Extract the (X, Y) coordinate from the center of the cell holding the provided text.  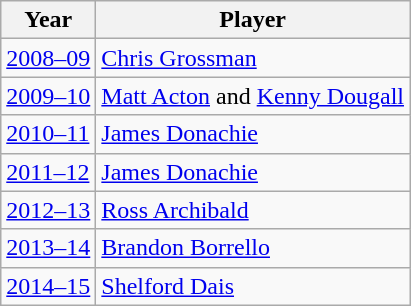
2013–14 (48, 248)
2011–12 (48, 172)
Brandon Borrello (253, 248)
2008–09 (48, 58)
Year (48, 20)
2012–13 (48, 210)
2014–15 (48, 286)
Ross Archibald (253, 210)
Matt Acton and Kenny Dougall (253, 96)
2010–11 (48, 134)
Player (253, 20)
Chris Grossman (253, 58)
Shelford Dais (253, 286)
2009–10 (48, 96)
